Return the (X, Y) coordinate for the center point of the cell that contains the specified text.  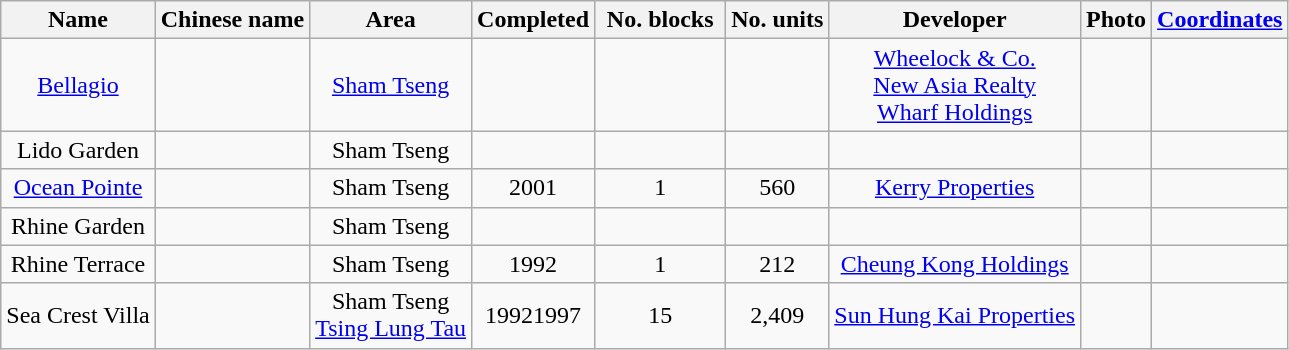
Kerry Properties (955, 188)
Ocean Pointe (78, 188)
Coordinates (1220, 20)
Bellagio (78, 85)
Completed (534, 20)
Rhine Terrace (78, 264)
No. units (778, 20)
Area (391, 20)
Sham TsengTsing Lung Tau (391, 316)
Rhine Garden (78, 226)
Lido Garden (78, 150)
No. blocks (660, 20)
212 (778, 264)
Sea Crest Villa (78, 316)
2,409 (778, 316)
Photo (1116, 20)
19921997 (534, 316)
2001 (534, 188)
1992 (534, 264)
560 (778, 188)
Name (78, 20)
Sun Hung Kai Properties (955, 316)
15 (660, 316)
Developer (955, 20)
Cheung Kong Holdings (955, 264)
Wheelock & Co.New Asia RealtyWharf Holdings (955, 85)
Chinese name (232, 20)
